Capture the cell that displays the provided text and extract its (x, y) central coordinate. 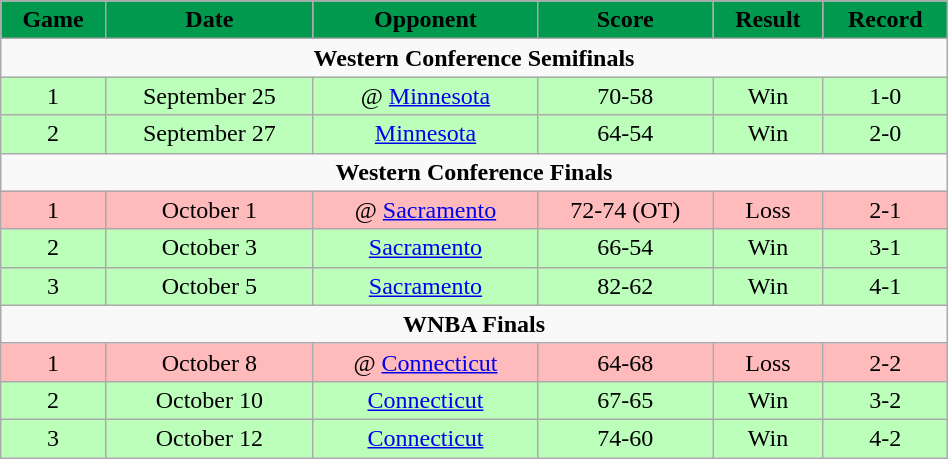
74-60 (626, 438)
Minnesota (425, 134)
2-2 (885, 362)
Date (209, 20)
3-2 (885, 400)
October 1 (209, 210)
@ Minnesota (425, 96)
October 5 (209, 286)
82-62 (626, 286)
@ Sacramento (425, 210)
Record (885, 20)
4-2 (885, 438)
66-54 (626, 248)
September 27 (209, 134)
64-54 (626, 134)
70-58 (626, 96)
October 8 (209, 362)
Opponent (425, 20)
Game (54, 20)
Score (626, 20)
2-0 (885, 134)
Result (768, 20)
67-65 (626, 400)
2-1 (885, 210)
WNBA Finals (474, 324)
4-1 (885, 286)
@ Connecticut (425, 362)
October 10 (209, 400)
October 3 (209, 248)
64-68 (626, 362)
Western Conference Finals (474, 172)
October 12 (209, 438)
1-0 (885, 96)
3-1 (885, 248)
Western Conference Semifinals (474, 58)
72-74 (OT) (626, 210)
September 25 (209, 96)
